Return the [x, y] coordinate for the center point of the cell that contains the specified text.  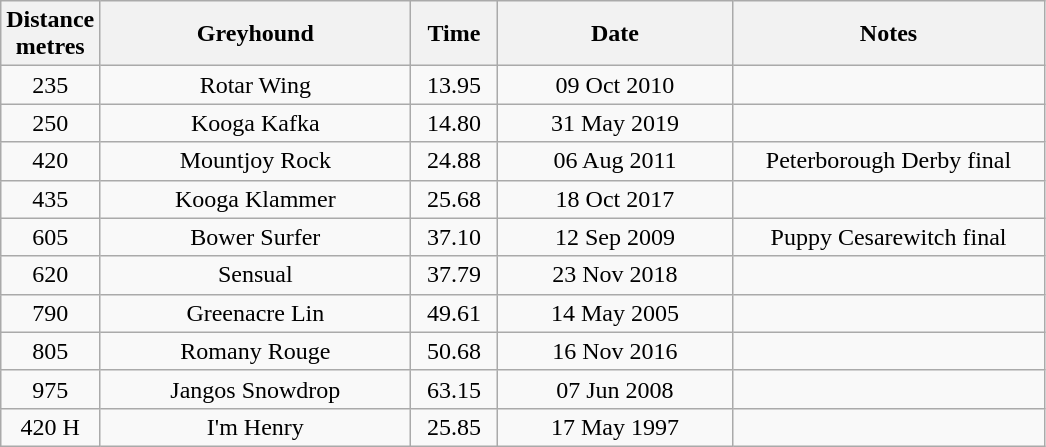
790 [50, 313]
Kooga Kafka [256, 123]
Date [615, 34]
I'm Henry [256, 427]
49.61 [454, 313]
50.68 [454, 351]
24.88 [454, 161]
14.80 [454, 123]
Puppy Cesarewitch final [888, 237]
420 H [50, 427]
Distancemetres [50, 34]
37.10 [454, 237]
435 [50, 199]
235 [50, 85]
605 [50, 237]
Greenacre Lin [256, 313]
13.95 [454, 85]
Notes [888, 34]
23 Nov 2018 [615, 275]
18 Oct 2017 [615, 199]
Bower Surfer [256, 237]
805 [50, 351]
Jangos Snowdrop [256, 389]
Time [454, 34]
07 Jun 2008 [615, 389]
12 Sep 2009 [615, 237]
09 Oct 2010 [615, 85]
25.85 [454, 427]
Peterborough Derby final [888, 161]
620 [50, 275]
Mountjoy Rock [256, 161]
Kooga Klammer [256, 199]
Sensual [256, 275]
14 May 2005 [615, 313]
25.68 [454, 199]
Romany Rouge [256, 351]
63.15 [454, 389]
975 [50, 389]
37.79 [454, 275]
16 Nov 2016 [615, 351]
06 Aug 2011 [615, 161]
Rotar Wing [256, 85]
420 [50, 161]
Greyhound [256, 34]
17 May 1997 [615, 427]
31 May 2019 [615, 123]
250 [50, 123]
